Output the [X, Y] coordinate of the center of the cell containing the given text.  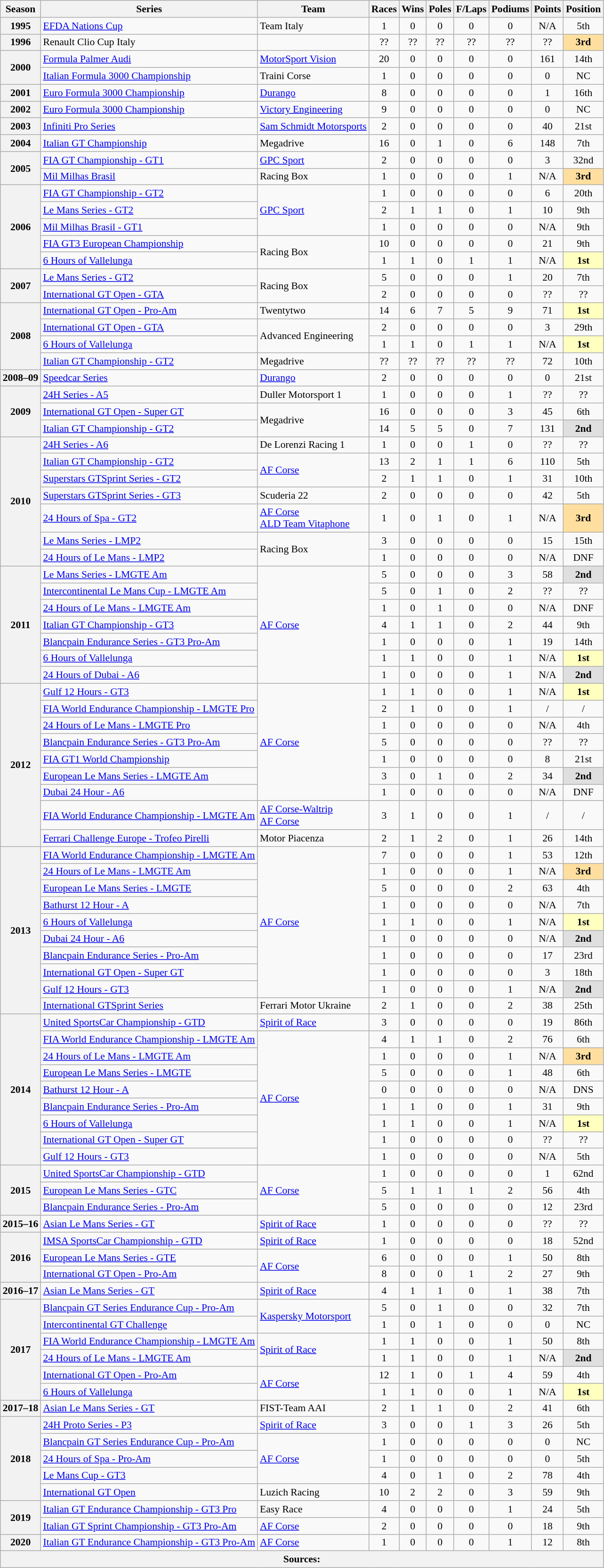
Ferrari Motor Ukraine [314, 1006]
25th [583, 1006]
52nd [583, 1241]
24 [548, 1509]
2007 [21, 285]
2019 [21, 1517]
FIA GT1 World Championship [149, 759]
Victory Engineering [314, 110]
2004 [21, 143]
AF Corse-WaltripAF Corse [314, 816]
International GT Open [149, 1493]
Ferrari Challenge Europe - Trofeo Pirelli [149, 838]
13 [384, 462]
2002 [21, 110]
Italian GT Championship [149, 143]
12th [583, 855]
Italian GT Sprint Championship - GT3 Pro-Am [149, 1526]
Team Italy [314, 26]
Sources: [302, 1560]
2006 [21, 227]
24 Hours of Le Mans - LMGTE Pro [149, 726]
F/Laps [472, 9]
131 [548, 428]
42 [548, 495]
Le Mans Cup - GT3 [149, 1476]
De Lorenzi Racing 1 [314, 445]
AF CorseALD Team Vitaphone [314, 518]
24H Proto Series - P3 [149, 1425]
2011 [21, 624]
EFDA Nations Cup [149, 26]
2003 [21, 127]
72 [548, 361]
Intercontinental Le Mans Cup - LMGTE Am [149, 591]
Kaspersky Motorsport [314, 1317]
76 [548, 1040]
2017 [21, 1350]
DNS [583, 1090]
Series [149, 9]
40 [548, 127]
Twentytwo [314, 311]
Superstars GTSprint Series - GT3 [149, 495]
78 [548, 1476]
86th [583, 1023]
63 [548, 889]
2000 [21, 68]
21 [548, 244]
FIA GT Championship - GT1 [149, 160]
2010 [21, 501]
Races [384, 9]
161 [548, 59]
International GTSprint Series [149, 1006]
2018 [21, 1459]
Easy Race [314, 1509]
2012 [21, 765]
Team [314, 9]
2014 [21, 1090]
20th [583, 194]
2008 [21, 336]
148 [548, 143]
Formula Palmer Audi [149, 59]
Sam Schmidt Motorsports [314, 127]
15th [583, 541]
Poles [440, 9]
2020 [21, 1543]
European Le Mans Series - GTE [149, 1258]
34 [548, 776]
European Le Mans Series - GTC [149, 1190]
27 [548, 1274]
32nd [583, 160]
Motor Piacenza [314, 838]
29th [583, 328]
53 [548, 855]
Wins [413, 9]
17 [548, 956]
Italian GT Endurance Championship - GT3 Pro [149, 1509]
FIST-Team AAI [314, 1408]
Le Mans Series - LMGTE Am [149, 574]
Italian GT Championship - GT3 [149, 625]
2008–09 [21, 378]
MotorSport Vision [314, 59]
Podiums [510, 9]
15 [548, 541]
2017–18 [21, 1408]
Duller Motorsport 1 [314, 395]
1996 [21, 42]
Superstars GTSprint Series - GT2 [149, 479]
24 Hours of Dubai - A6 [149, 675]
2015–16 [21, 1224]
24H Series - A5 [149, 395]
2005 [21, 169]
IMSA SportsCar Championship - GTD [149, 1241]
2009 [21, 412]
2001 [21, 93]
1995 [21, 26]
110 [548, 462]
58 [548, 574]
FIA GT3 European Championship [149, 244]
Speedcar Series [149, 378]
71 [548, 311]
24 Hours of Spa - GT2 [149, 518]
18th [583, 972]
Mil Milhas Brasil [149, 177]
56 [548, 1190]
Points [548, 9]
24H Series - A6 [149, 445]
32 [548, 1308]
FIA GT Championship - GT2 [149, 194]
Mil Milhas Brasil - GT1 [149, 227]
Season [21, 9]
2016 [21, 1257]
Infiniti Pro Series [149, 127]
Traini Corse [314, 76]
Renault Clio Cup Italy [149, 42]
2016–17 [21, 1291]
Le Mans Series - LMP2 [149, 541]
41 [548, 1408]
Position [583, 9]
Italian GT Endurance Championship - GT3 Pro-Am [149, 1543]
16th [583, 93]
Italian Formula 3000 Championship [149, 76]
24 Hours of Le Mans - LMP2 [149, 558]
48 [548, 1073]
FIA World Endurance Championship - LMGTE Pro [149, 709]
2013 [21, 930]
Intercontinental GT Challenge [149, 1325]
Advanced Engineering [314, 336]
62nd [583, 1174]
44 [548, 625]
Luzich Racing [314, 1493]
45 [548, 412]
European Le Mans Series - LMGTE Am [149, 776]
24 Hours of Spa - Pro-Am [149, 1459]
Scuderia 22 [314, 495]
2015 [21, 1190]
